Determine the [x, y] coordinate at the center of the cell enclosing the given text.  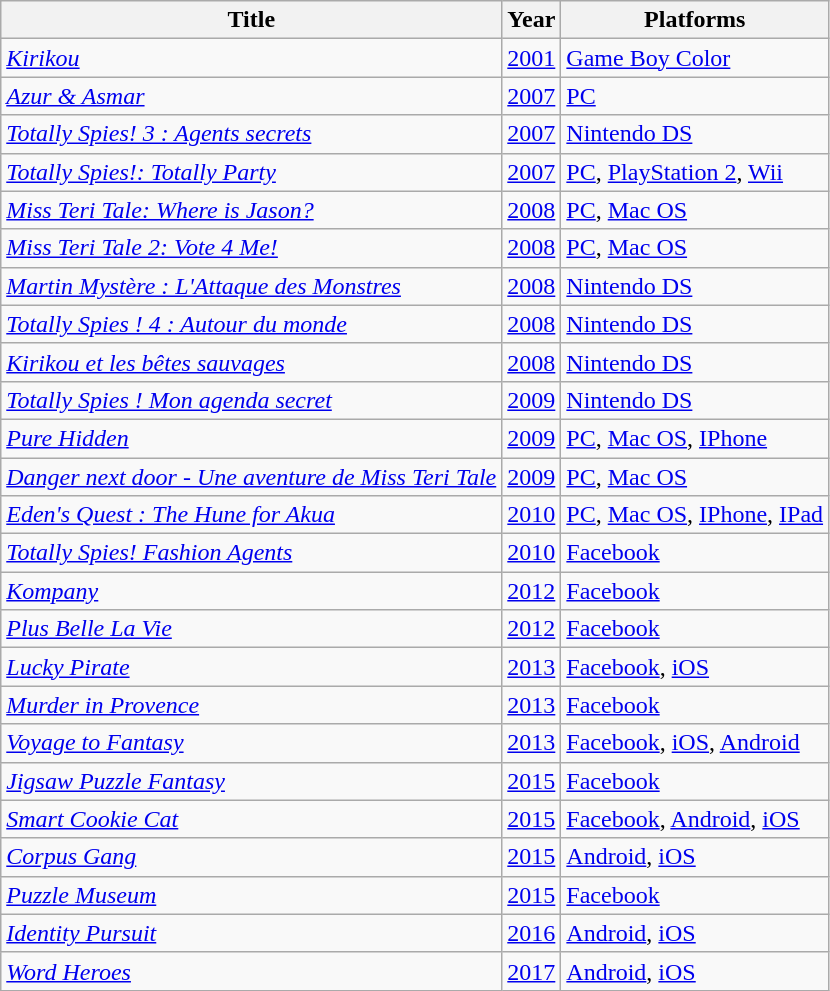
PC [695, 96]
Murder in Provence [252, 705]
Lucky Pirate [252, 667]
Title [252, 20]
Platforms [695, 20]
2017 [532, 971]
Totally Spies!: Totally Party [252, 172]
Totally Spies! 3 : Agents secrets [252, 134]
PC, Mac OS, IPhone [695, 438]
2001 [532, 58]
Facebook, iOS, Android [695, 743]
Martin Mystère : L'Attaque des Monstres [252, 286]
2016 [532, 933]
Plus Belle La Vie [252, 629]
Eden's Quest : The Hune for Akua [252, 515]
Pure Hidden [252, 438]
Facebook, iOS [695, 667]
Miss Teri Tale: Where is Jason? [252, 210]
Facebook, Android, iOS [695, 819]
Year [532, 20]
Puzzle Museum [252, 895]
Danger next door - Une aventure de Miss Teri Tale [252, 477]
Miss Teri Tale 2: Vote 4 Me! [252, 248]
Word Heroes [252, 971]
Identity Pursuit [252, 933]
PC, Mac OS, IPhone, IPad [695, 515]
Kirikou [252, 58]
Voyage to Fantasy [252, 743]
Game Boy Color [695, 58]
Totally Spies! Fashion Agents [252, 553]
Azur & Asmar [252, 96]
PC, PlayStation 2, Wii [695, 172]
Kirikou et les bêtes sauvages [252, 362]
Totally Spies ! Mon agenda secret [252, 400]
Corpus Gang [252, 857]
Totally Spies ! 4 : Autour du monde [252, 324]
Smart Cookie Cat [252, 819]
Jigsaw Puzzle Fantasy [252, 781]
Kompany [252, 591]
